Determine the [x, y] coordinate at the center of the cell enclosing the given text.  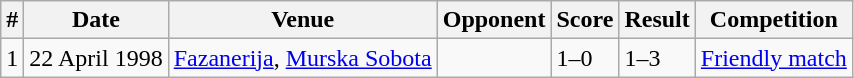
1 [12, 58]
Friendly match [774, 58]
Competition [774, 20]
Date [96, 20]
1–0 [585, 58]
22 April 1998 [96, 58]
Score [585, 20]
Opponent [494, 20]
1–3 [657, 58]
Result [657, 20]
# [12, 20]
Fazanerija, Murska Sobota [302, 58]
Venue [302, 20]
